Output the [X, Y] coordinate of the center of the cell containing the given text.  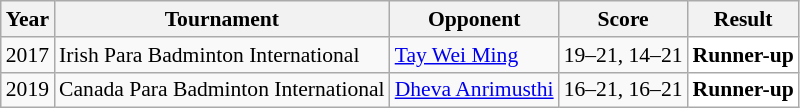
Canada Para Badminton International [222, 90]
16–21, 16–21 [624, 90]
Tay Wei Ming [474, 55]
Tournament [222, 19]
19–21, 14–21 [624, 55]
Score [624, 19]
2017 [28, 55]
Result [744, 19]
Dheva Anrimusthi [474, 90]
Irish Para Badminton International [222, 55]
2019 [28, 90]
Opponent [474, 19]
Year [28, 19]
